Detect which cell encompasses the target text, then output its [x, y] center coordinate. 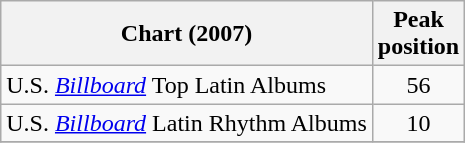
U.S. Billboard Top Latin Albums [187, 85]
Peakposition [418, 34]
Chart (2007) [187, 34]
10 [418, 123]
56 [418, 85]
U.S. Billboard Latin Rhythm Albums [187, 123]
